Identify which cell holds the provided text, then report its (x, y) central coordinate. 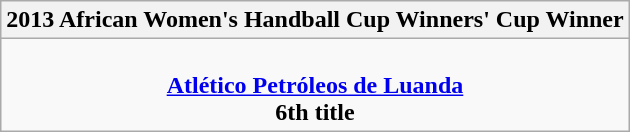
2013 African Women's Handball Cup Winners' Cup Winner (315, 20)
Atlético Petróleos de Luanda6th title (315, 85)
